Extract the (x, y) coordinate from the center of the cell holding the provided text.  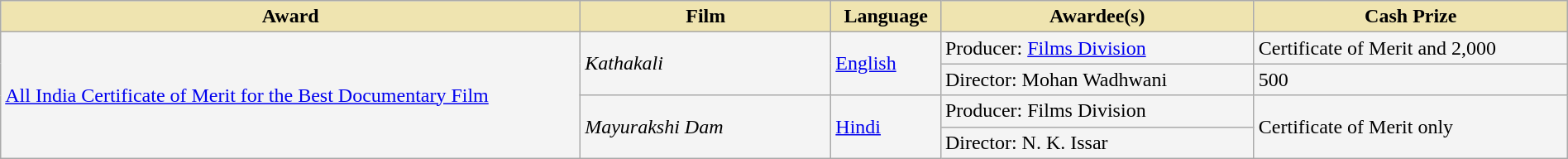
Kathakali (706, 64)
Director: N. K. Issar (1097, 142)
All India Certificate of Merit for the Best Documentary Film (291, 95)
Hindi (887, 127)
Language (887, 17)
Certificate of Merit only (1411, 127)
Award (291, 17)
Film (706, 17)
Awardee(s) (1097, 17)
Mayurakshi Dam (706, 127)
Director: Mohan Wadhwani (1097, 79)
Cash Prize (1411, 17)
Certificate of Merit and 2,000 (1411, 48)
500 (1411, 79)
English (887, 64)
